For the text-containing cell, return its midpoint in [X, Y] coordinate format. 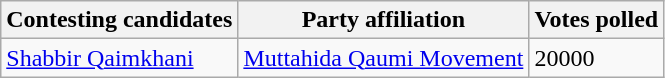
Votes polled [596, 20]
Contesting candidates [120, 20]
20000 [596, 58]
Party affiliation [384, 20]
Shabbir Qaimkhani [120, 58]
Muttahida Qaumi Movement [384, 58]
